Output the (X, Y) coordinate of the center of the cell containing the given text.  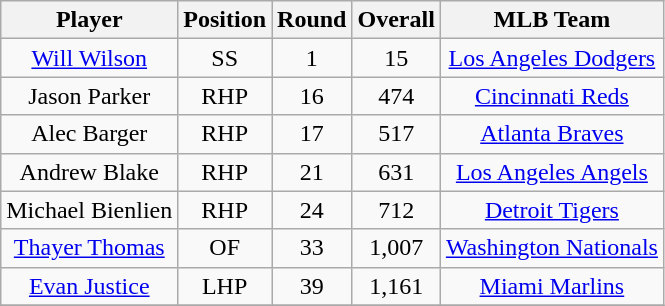
Position (225, 20)
15 (396, 58)
631 (396, 172)
Michael Bienlien (90, 210)
Will Wilson (90, 58)
SS (225, 58)
Round (312, 20)
MLB Team (552, 20)
Los Angeles Angels (552, 172)
Overall (396, 20)
1,007 (396, 248)
712 (396, 210)
Jason Parker (90, 96)
Player (90, 20)
517 (396, 134)
Thayer Thomas (90, 248)
39 (312, 286)
Cincinnati Reds (552, 96)
OF (225, 248)
Washington Nationals (552, 248)
1 (312, 58)
17 (312, 134)
Alec Barger (90, 134)
Andrew Blake (90, 172)
21 (312, 172)
474 (396, 96)
Los Angeles Dodgers (552, 58)
1,161 (396, 286)
Atlanta Braves (552, 134)
33 (312, 248)
24 (312, 210)
Evan Justice (90, 286)
16 (312, 96)
Miami Marlins (552, 286)
LHP (225, 286)
Detroit Tigers (552, 210)
